Return (X, Y) of the center of cell containing provided text 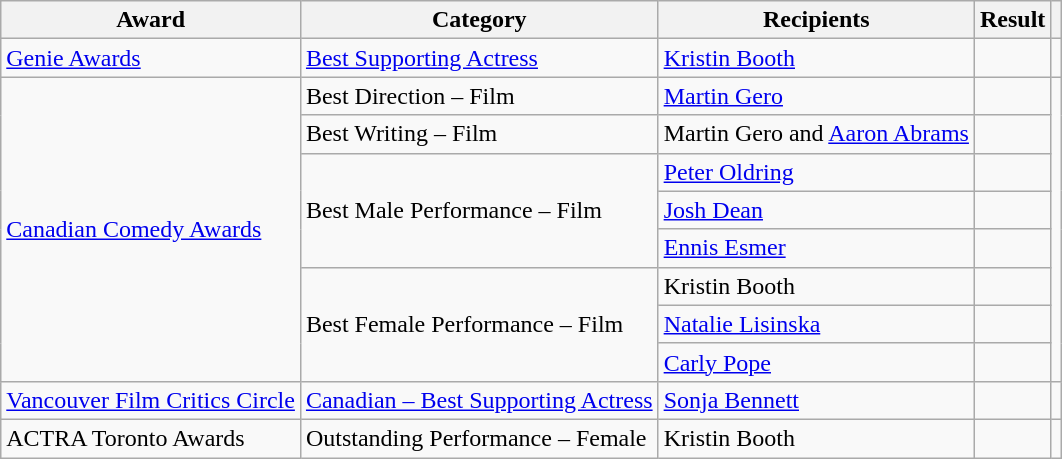
Peter Oldring (816, 172)
Recipients (816, 20)
Natalie Lisinska (816, 324)
Best Supporting Actress (479, 58)
Josh Dean (816, 210)
ACTRA Toronto Awards (151, 438)
Martin Gero and Aaron Abrams (816, 134)
Outstanding Performance – Female (479, 438)
Best Direction – Film (479, 96)
Martin Gero (816, 96)
Best Writing – Film (479, 134)
Canadian – Best Supporting Actress (479, 400)
Carly Pope (816, 362)
Sonja Bennett (816, 400)
Ennis Esmer (816, 248)
Canadian Comedy Awards (151, 229)
Result (1012, 20)
Best Female Performance – Film (479, 324)
Vancouver Film Critics Circle (151, 400)
Genie Awards (151, 58)
Award (151, 20)
Best Male Performance – Film (479, 210)
Category (479, 20)
